Output the (X, Y) coordinate of the center of the cell containing the given text.  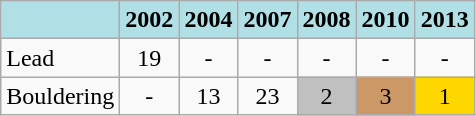
2013 (444, 20)
Bouldering (60, 96)
3 (386, 96)
2004 (208, 20)
1 (444, 96)
19 (150, 58)
23 (268, 96)
13 (208, 96)
2010 (386, 20)
2002 (150, 20)
2 (326, 96)
Lead (60, 58)
2007 (268, 20)
2008 (326, 20)
